Find where the given text appears and provide that cell's center as [x, y] coordinate. 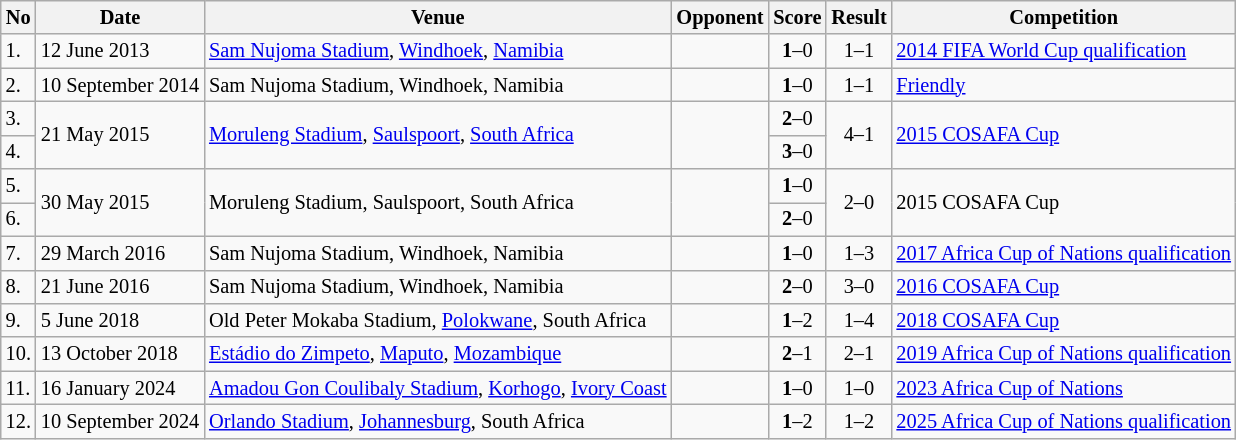
2016 COSAFA Cup [1064, 287]
16 January 2024 [120, 388]
Date [120, 17]
7. [18, 253]
4–1 [858, 134]
Result [858, 17]
29 March 2016 [120, 253]
10. [18, 354]
Old Peter Mokaba Stadium, Polokwane, South Africa [438, 320]
10 September 2014 [120, 85]
30 May 2015 [120, 202]
2018 COSAFA Cup [1064, 320]
21 June 2016 [120, 287]
1–4 [858, 320]
No [18, 17]
Score [797, 17]
Estádio do Zimpeto, Maputo, Mozambique [438, 354]
1–3 [858, 253]
8. [18, 287]
4. [18, 152]
2023 Africa Cup of Nations [1064, 388]
3. [18, 118]
2014 FIFA World Cup qualification [1064, 51]
Venue [438, 17]
2. [18, 85]
9. [18, 320]
2019 Africa Cup of Nations qualification [1064, 354]
6. [18, 219]
Amadou Gon Coulibaly Stadium, Korhogo, Ivory Coast [438, 388]
12. [18, 421]
1. [18, 51]
12 June 2013 [120, 51]
Orlando Stadium, Johannesburg, South Africa [438, 421]
Opponent [720, 17]
11. [18, 388]
2017 Africa Cup of Nations qualification [1064, 253]
13 October 2018 [120, 354]
5. [18, 186]
Competition [1064, 17]
5 June 2018 [120, 320]
Friendly [1064, 85]
2025 Africa Cup of Nations qualification [1064, 421]
21 May 2015 [120, 134]
10 September 2024 [120, 421]
